Determine the (x, y) coordinate at the center of the cell enclosing the given text.  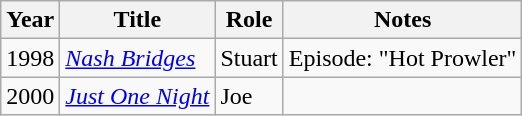
Notes (402, 20)
2000 (30, 96)
Stuart (249, 58)
Joe (249, 96)
Role (249, 20)
1998 (30, 58)
Title (138, 20)
Year (30, 20)
Just One Night (138, 96)
Episode: "Hot Prowler" (402, 58)
Nash Bridges (138, 58)
